Capture the cell that displays the provided text and extract its [X, Y] central coordinate. 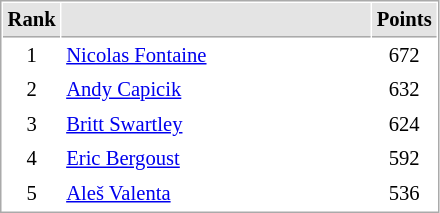
536 [404, 194]
632 [404, 90]
Andy Capicik [216, 90]
624 [404, 124]
5 [32, 194]
Aleš Valenta [216, 194]
Britt Swartley [216, 124]
4 [32, 158]
Nicolas Fontaine [216, 56]
3 [32, 124]
1 [32, 56]
Rank [32, 20]
592 [404, 158]
672 [404, 56]
Points [404, 20]
2 [32, 90]
Eric Bergoust [216, 158]
